Locate the cell with the specified text and output its (x, y) center coordinate. 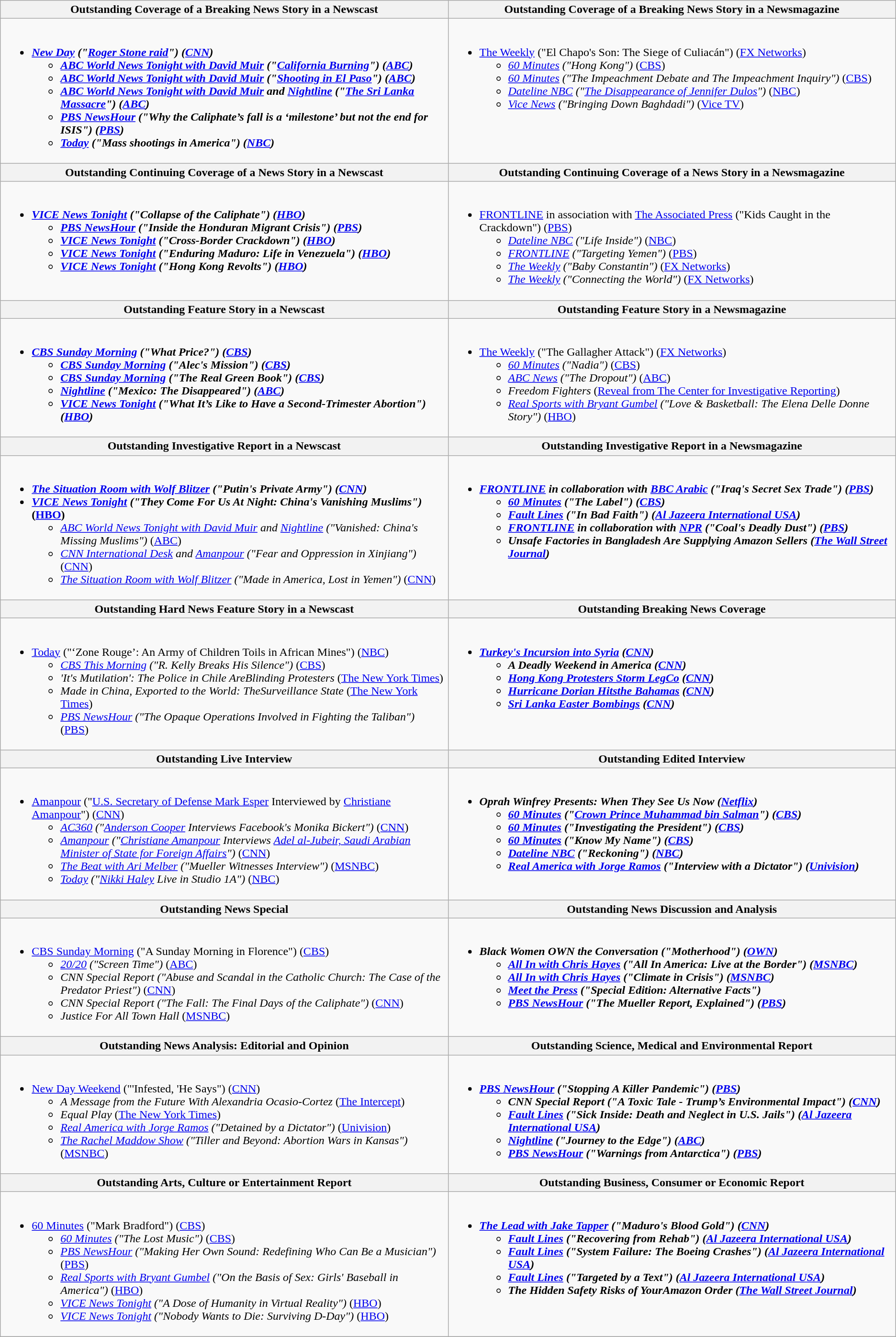
Outstanding Investigative Report in a Newsmagazine (672, 446)
Outstanding Live Interview (224, 759)
Outstanding Coverage of a Breaking News Story in a Newsmagazine (672, 10)
Outstanding News Special (224, 909)
Outstanding Feature Story in a Newsmagazine (672, 309)
Outstanding Edited Interview (672, 759)
Outstanding Feature Story in a Newscast (224, 309)
Outstanding Continuing Coverage of a News Story in a Newscast (224, 172)
Outstanding Continuing Coverage of a News Story in a Newsmagazine (672, 172)
Outstanding Hard News Feature Story in a Newscast (224, 609)
Outstanding News Analysis: Editorial and Opinion (224, 1046)
Outstanding Science, Medical and Environmental Report (672, 1046)
Outstanding Breaking News Coverage (672, 609)
Outstanding Investigative Report in a Newscast (224, 446)
Outstanding Arts, Culture or Entertainment Report (224, 1183)
Outstanding Business, Consumer or Economic Report (672, 1183)
Outstanding Coverage of a Breaking News Story in a Newscast (224, 10)
Outstanding News Discussion and Analysis (672, 909)
